From the cell containing the given text, extract its center point as [x, y] coordinate. 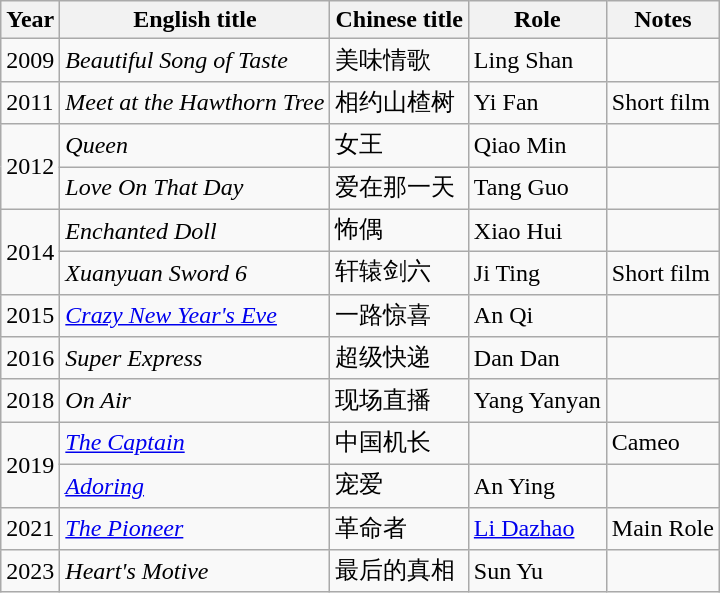
最后的真相 [399, 572]
中国机长 [399, 444]
Super Express [195, 358]
2023 [30, 572]
一路惊喜 [399, 316]
Heart's Motive [195, 572]
2015 [30, 316]
超级快递 [399, 358]
Li Dazhao [537, 528]
Dan Dan [537, 358]
女王 [399, 146]
Beautiful Song of Taste [195, 60]
轩辕剑六 [399, 274]
2014 [30, 252]
An Qi [537, 316]
2012 [30, 166]
Yi Fan [537, 102]
怖偶 [399, 230]
Enchanted Doll [195, 230]
相约山楂树 [399, 102]
Love On That Day [195, 188]
Notes [662, 20]
2016 [30, 358]
Year [30, 20]
The Pioneer [195, 528]
Ling Shan [537, 60]
Qiao Min [537, 146]
现场直播 [399, 400]
Adoring [195, 486]
Sun Yu [537, 572]
Ji Ting [537, 274]
宠爱 [399, 486]
2021 [30, 528]
English title [195, 20]
Role [537, 20]
Tang Guo [537, 188]
2009 [30, 60]
Crazy New Year's Eve [195, 316]
革命者 [399, 528]
Queen [195, 146]
爱在那一天 [399, 188]
美味情歌 [399, 60]
2011 [30, 102]
Yang Yanyan [537, 400]
Chinese title [399, 20]
On Air [195, 400]
Xuanyuan Sword 6 [195, 274]
Meet at the Hawthorn Tree [195, 102]
Cameo [662, 444]
An Ying [537, 486]
Xiao Hui [537, 230]
2019 [30, 464]
Main Role [662, 528]
The Captain [195, 444]
2018 [30, 400]
